Output the [x, y] coordinate of the center of the cell containing the given text.  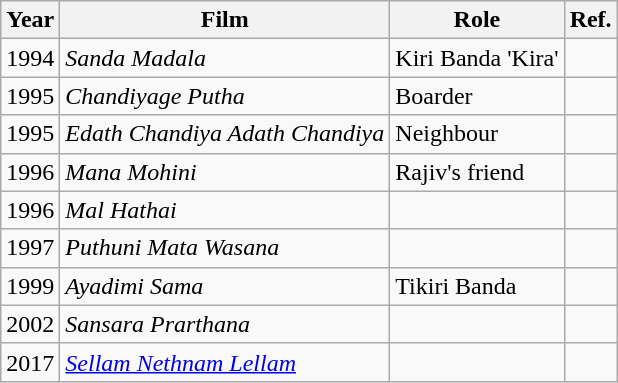
2017 [30, 362]
Mana Mohini [225, 172]
Boarder [477, 96]
Neighbour [477, 134]
Ref. [590, 20]
Kiri Banda 'Kira' [477, 58]
1997 [30, 248]
Year [30, 20]
Sanda Madala [225, 58]
Film [225, 20]
Rajiv's friend [477, 172]
1999 [30, 286]
1994 [30, 58]
Sellam Nethnam Lellam [225, 362]
Role [477, 20]
Tikiri Banda [477, 286]
Mal Hathai [225, 210]
Puthuni Mata Wasana [225, 248]
Edath Chandiya Adath Chandiya [225, 134]
Sansara Prarthana [225, 324]
2002 [30, 324]
Ayadimi Sama [225, 286]
Chandiyage Putha [225, 96]
